Provide the [X, Y] coordinate of the cell's center where the given text is located.  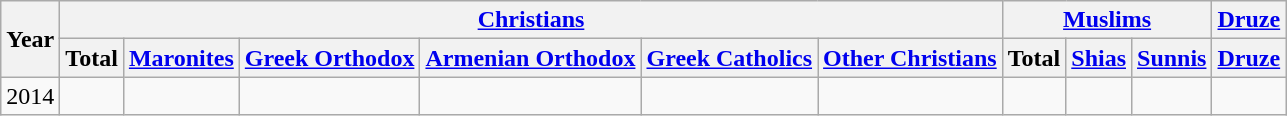
Year [30, 39]
Greek Catholics [730, 58]
Shias [1099, 58]
Greek Orthodox [330, 58]
Muslims [1107, 20]
Armenian Orthodox [530, 58]
Other Christians [910, 58]
Sunnis [1172, 58]
Christians [531, 20]
2014 [30, 96]
Maronites [181, 58]
